Scan for the cell matching the given text and deliver its [x, y] coordinate at center. 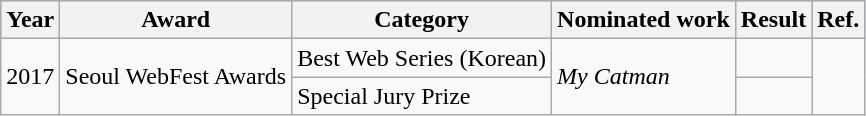
Year [30, 20]
Category [422, 20]
My Catman [644, 77]
Award [176, 20]
Seoul WebFest Awards [176, 77]
Ref. [838, 20]
2017 [30, 77]
Nominated work [644, 20]
Result [773, 20]
Special Jury Prize [422, 96]
Best Web Series (Korean) [422, 58]
